Provide the (X, Y) coordinate of the cell's center where the given text is located.  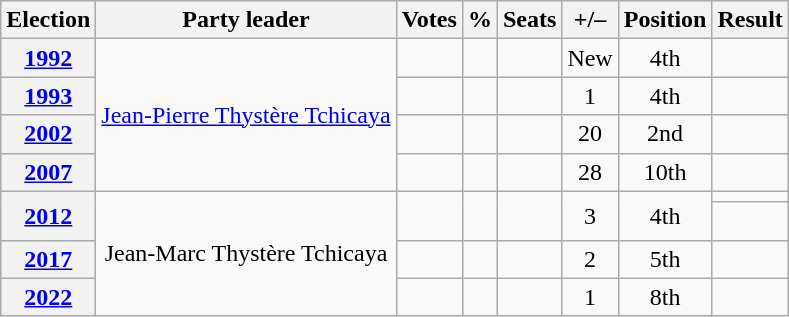
5th (665, 259)
2007 (48, 172)
3 (590, 216)
2002 (48, 134)
Jean-Pierre Thystère Tchicaya (246, 115)
1992 (48, 58)
% (480, 20)
1993 (48, 96)
20 (590, 134)
8th (665, 297)
Seats (529, 20)
Party leader (246, 20)
+/– (590, 20)
2nd (665, 134)
2017 (48, 259)
10th (665, 172)
Result (750, 20)
Election (48, 20)
2012 (48, 216)
Jean-Marc Thystère Tchicaya (246, 254)
2 (590, 259)
Votes (429, 20)
2022 (48, 297)
Position (665, 20)
New (590, 58)
28 (590, 172)
